Determine the (X, Y) coordinate at the center of the cell enclosing the given text.  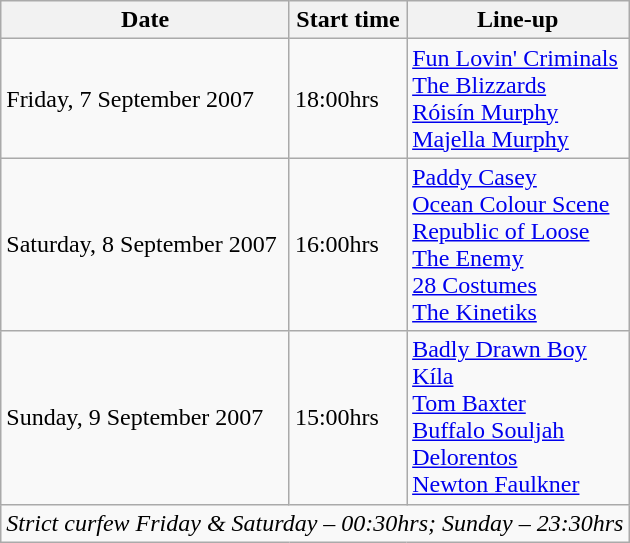
Paddy CaseyOcean Colour SceneRepublic of LooseThe Enemy28 CostumesThe Kinetiks (518, 244)
Start time (348, 20)
15:00hrs (348, 418)
Saturday, 8 September 2007 (146, 244)
Fun Lovin' CriminalsThe BlizzardsRóisín MurphyMajella Murphy (518, 98)
16:00hrs (348, 244)
Sunday, 9 September 2007 (146, 418)
Friday, 7 September 2007 (146, 98)
Strict curfew Friday & Saturday – 00:30hrs; Sunday – 23:30hrs (315, 523)
Line‑up (518, 20)
Date (146, 20)
18:00hrs (348, 98)
Badly Drawn BoyKílaTom BaxterBuffalo SouljahDelorentosNewton Faulkner (518, 418)
